Capture the cell that displays the provided text and extract its (x, y) central coordinate. 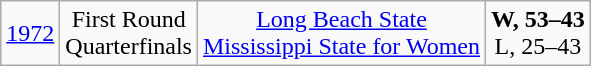
1972 (30, 34)
First RoundQuarterfinals (129, 34)
Long Beach StateMississippi State for Women (341, 34)
W, 53–43L, 25–43 (538, 34)
